Locate the cell with the specified text and output its (x, y) center coordinate. 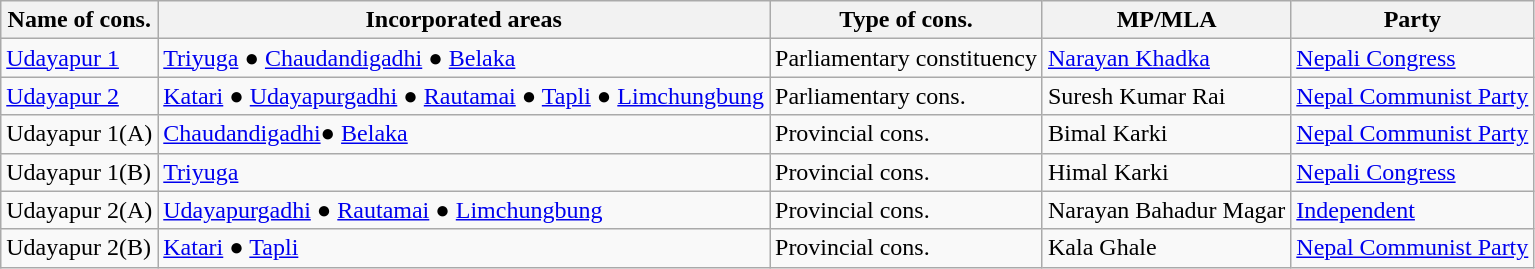
Parliamentary constituency (906, 58)
Bimal Karki (1166, 134)
Independent (1412, 210)
Udayapur 2 (80, 96)
Udayapur 1 (80, 58)
Narayan Khadka (1166, 58)
Chaudandigadhi● Belaka (464, 134)
Udayapur 2(B) (80, 248)
Party (1412, 20)
Triyuga ● Chaudandigadhi ● Belaka (464, 58)
Katari ● Udayapurgadhi ● Rautamai ● Tapli ● Limchungbung (464, 96)
Kala Ghale (1166, 248)
Name of cons. (80, 20)
Udayapur 2(A) (80, 210)
Type of cons. (906, 20)
Incorporated areas (464, 20)
Udayapurgadhi ● Rautamai ● Limchungbung (464, 210)
Narayan Bahadur Magar (1166, 210)
Himal Karki (1166, 172)
MP/MLA (1166, 20)
Suresh Kumar Rai (1166, 96)
Katari ● Tapli (464, 248)
Triyuga (464, 172)
Parliamentary cons. (906, 96)
Udayapur 1(A) (80, 134)
Udayapur 1(B) (80, 172)
